Extract the [x, y] coordinate from the center of the cell holding the provided text.  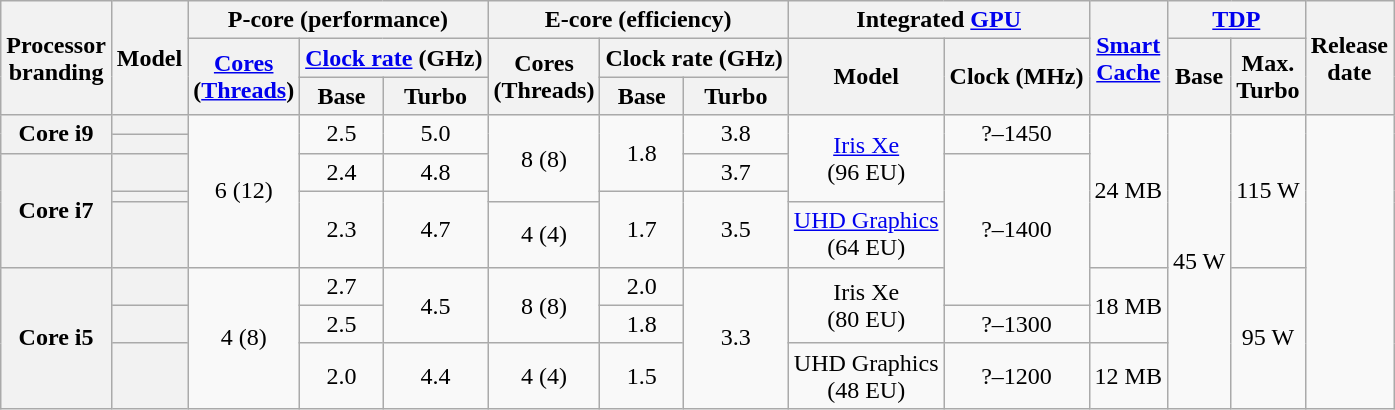
Iris Xe(80 EU) [866, 305]
SmartCache [1128, 58]
Core i9 [56, 134]
3.7 [736, 172]
1.5 [642, 376]
Clock (MHz) [1016, 77]
TDP [1236, 20]
3.3 [736, 338]
1.7 [642, 229]
Max.Turbo [1268, 77]
3.5 [736, 229]
3.8 [736, 134]
45 W [1198, 262]
Releasedate [1349, 58]
95 W [1268, 338]
2.4 [342, 172]
UHD Graphics(48 EU) [866, 376]
E-core (efficiency) [638, 20]
?–1450 [1016, 134]
?–1200 [1016, 376]
P-core (performance) [338, 20]
4 (8) [244, 338]
2.7 [342, 286]
115 W [1268, 191]
UHD Graphics(64 EU) [866, 234]
4.5 [436, 305]
2.3 [342, 229]
4.8 [436, 172]
4.7 [436, 229]
6 (12) [244, 191]
24 MB [1128, 191]
?–1400 [1016, 229]
Core i5 [56, 338]
Integrated GPU [938, 20]
Core i7 [56, 210]
?–1300 [1016, 324]
4.4 [436, 376]
5.0 [436, 134]
12 MB [1128, 376]
18 MB [1128, 305]
Iris Xe(96 EU) [866, 158]
Processorbranding [56, 58]
